Identify which cell holds the provided text, then report its [X, Y] central coordinate. 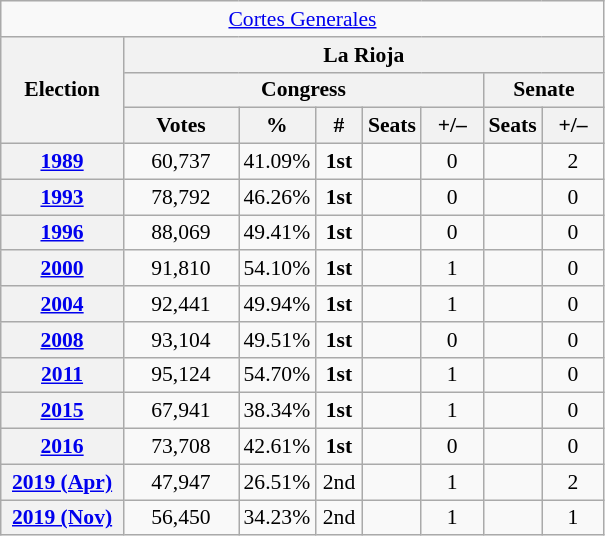
49.94% [276, 304]
47,947 [180, 482]
56,450 [180, 518]
2019 (Nov) [62, 518]
Cortes Generales [303, 19]
Congress [303, 90]
60,737 [180, 162]
1993 [62, 197]
26.51% [276, 482]
54.70% [276, 375]
91,810 [180, 269]
78,792 [180, 197]
38.34% [276, 411]
95,124 [180, 375]
92,441 [180, 304]
67,941 [180, 411]
2016 [62, 447]
34.23% [276, 518]
73,708 [180, 447]
Votes [180, 126]
54.10% [276, 269]
49.41% [276, 233]
2008 [62, 340]
42.61% [276, 447]
93,104 [180, 340]
2011 [62, 375]
1989 [62, 162]
# [339, 126]
49.51% [276, 340]
Senate [544, 90]
% [276, 126]
La Rioja [364, 55]
41.09% [276, 162]
2000 [62, 269]
2004 [62, 304]
2015 [62, 411]
2019 (Apr) [62, 482]
46.26% [276, 197]
88,069 [180, 233]
Election [62, 90]
1996 [62, 233]
